Locate the cell with the specified text and output its (X, Y) center coordinate. 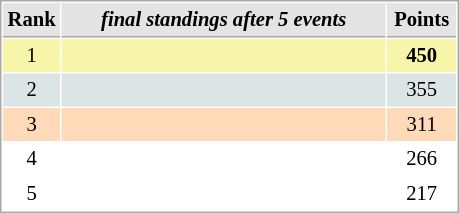
Rank (32, 20)
Points (422, 20)
266 (422, 158)
217 (422, 194)
2 (32, 90)
4 (32, 158)
311 (422, 124)
450 (422, 56)
final standings after 5 events (224, 20)
355 (422, 90)
1 (32, 56)
5 (32, 194)
3 (32, 124)
